Output the (x, y) coordinate of the center of the cell containing the given text.  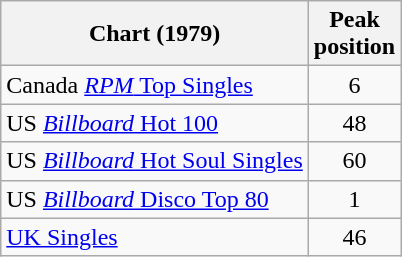
US Billboard Hot Soul Singles (155, 161)
US Billboard Hot 100 (155, 123)
60 (354, 161)
Peakposition (354, 34)
1 (354, 199)
6 (354, 85)
UK Singles (155, 237)
Canada RPM Top Singles (155, 85)
48 (354, 123)
US Billboard Disco Top 80 (155, 199)
Chart (1979) (155, 34)
46 (354, 237)
